Find where the given text appears and provide that cell's center as (X, Y) coordinate. 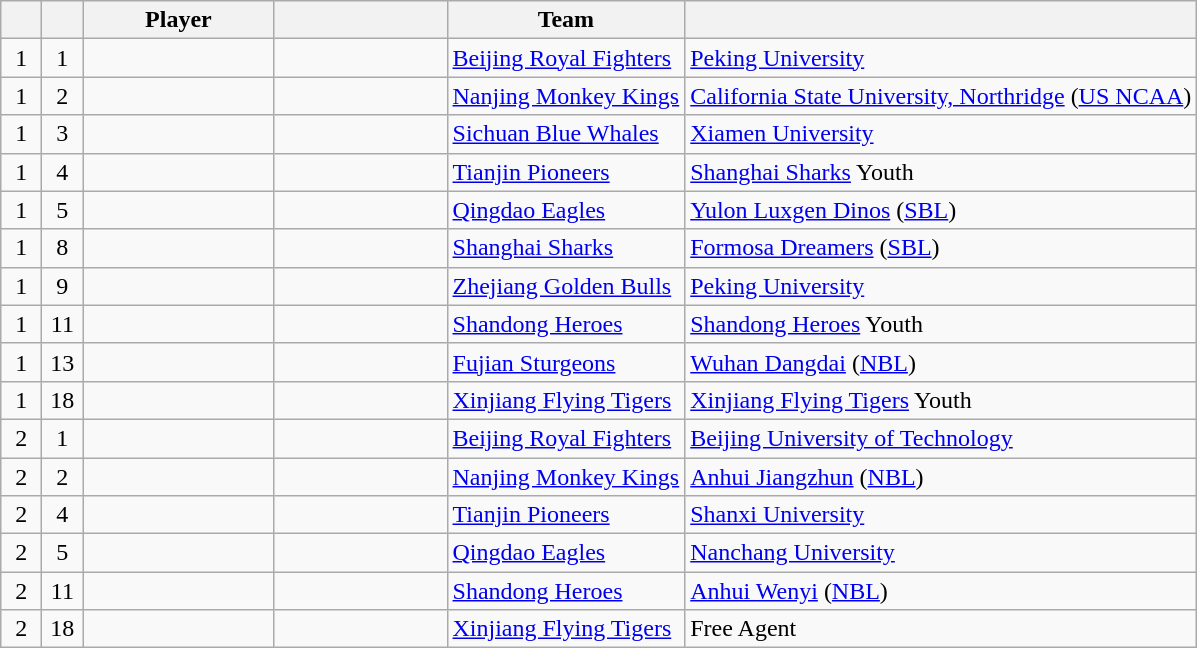
Xiamen University (941, 134)
13 (62, 362)
Formosa Dreamers (SBL) (941, 248)
Nanchang University (941, 553)
Fujian Sturgeons (566, 362)
Shandong Heroes Youth (941, 324)
California State University, Northridge (US NCAA) (941, 96)
Wuhan Dangdai (NBL) (941, 362)
Anhui Jiangzhun (NBL) (941, 477)
Shanghai Sharks (566, 248)
Xinjiang Flying Tigers Youth (941, 400)
Anhui Wenyi (NBL) (941, 591)
Sichuan Blue Whales (566, 134)
3 (62, 134)
Team (566, 20)
Shanghai Sharks Youth (941, 172)
Zhejiang Golden Bulls (566, 286)
Yulon Luxgen Dinos (SBL) (941, 210)
9 (62, 286)
8 (62, 248)
Free Agent (941, 629)
Beijing University of Technology (941, 438)
Shanxi University (941, 515)
Player (178, 20)
